Return [X, Y] of the center of cell containing provided text 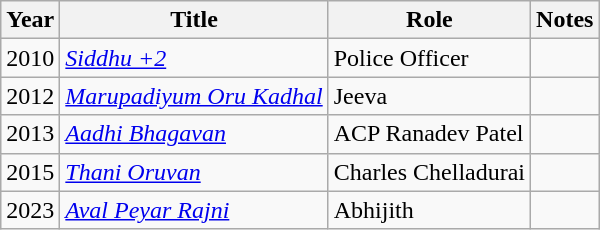
Aadhi Bhagavan [194, 134]
2015 [30, 172]
Abhijith [429, 210]
Jeeva [429, 96]
Aval Peyar Rajni [194, 210]
Police Officer [429, 58]
2010 [30, 58]
Role [429, 20]
2023 [30, 210]
Siddhu +2 [194, 58]
Charles Chelladurai [429, 172]
2013 [30, 134]
Year [30, 20]
Notes [565, 20]
Thani Oruvan [194, 172]
ACP Ranadev Patel [429, 134]
Marupadiyum Oru Kadhal [194, 96]
2012 [30, 96]
Title [194, 20]
